From the cell containing the given text, extract its center point as [X, Y] coordinate. 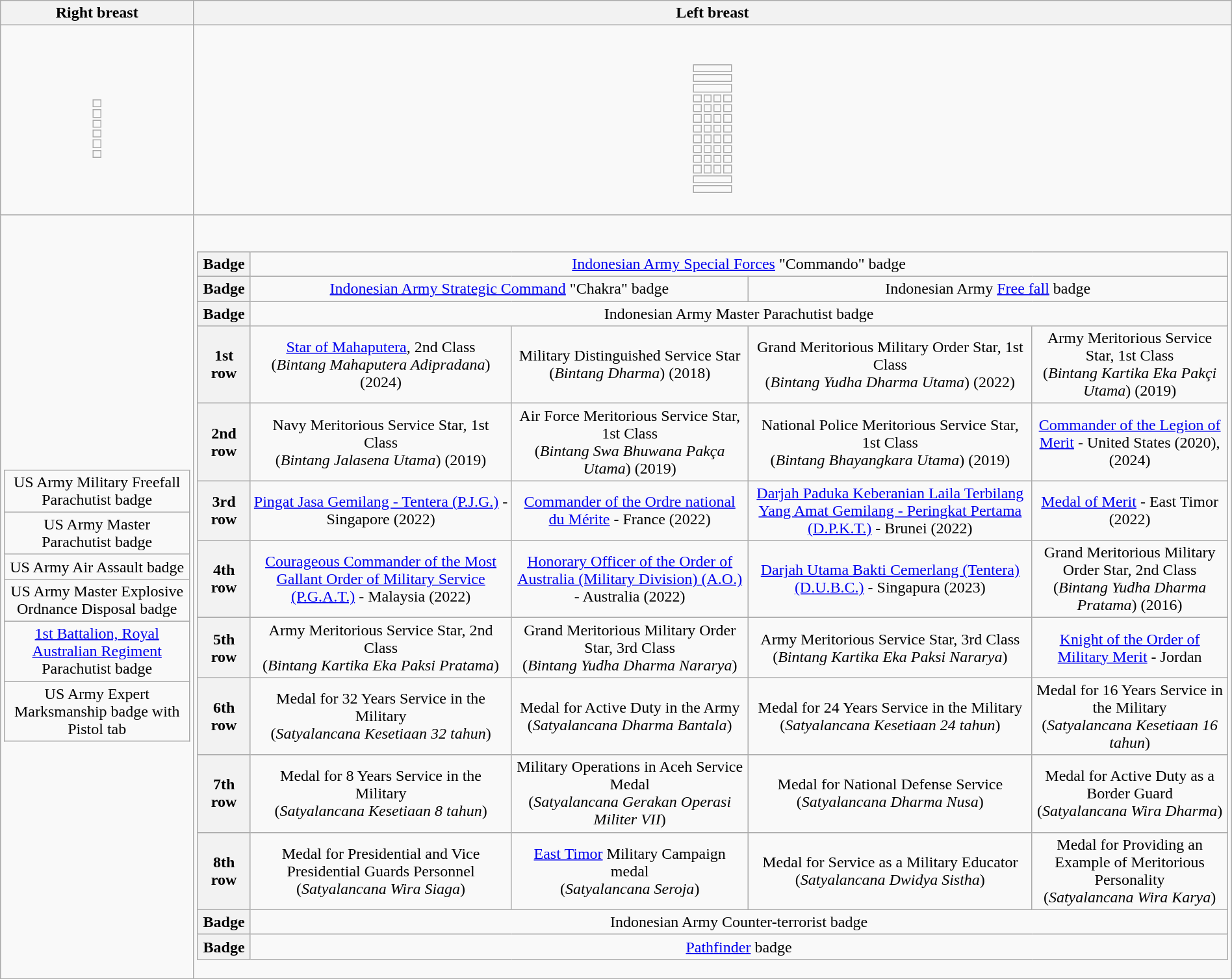
Right breast [97, 13]
Medal for Active Duty in the Army(Satyalancana Dharma Bantala) [630, 716]
Army Meritorious Service Star, 3rd Class(Bintang Kartika Eka Paksi Nararya) [890, 648]
US Army Master Parachutist badge [97, 533]
Indonesian Army Master Parachutist badge [739, 314]
8th row [224, 871]
National Police Meritorious Service Star, 1st Class(Bintang Bhayangkara Utama) (2019) [890, 442]
Pingat Jasa Gemilang - Tentera (P.J.G.) - Singapore (2022) [381, 511]
Grand Meritorious Military Order Star, 3rd Class(Bintang Yudha Dharma Nararya) [630, 648]
Medal for 8 Years Service in the Military(Satyalancana Kesetiaan 8 tahun) [381, 794]
Indonesian Army Counter-terrorist badge [739, 922]
Commander of the Legion of Merit - United States (2020), (2024) [1129, 442]
Honorary Officer of the Order of Australia (Military Division) (A.O.) - Australia (2022) [630, 579]
Navy Meritorious Service Star, 1st Class(Bintang Jalasena Utama) (2019) [381, 442]
Darjah Paduka Keberanian Laila Terbilang Yang Amat Gemilang - Peringkat Pertama (D.P.K.T.) - Brunei (2022) [890, 511]
Medal for Presidential and Vice Presidential Guards Personnel(Satyalancana Wira Siaga) [381, 871]
Commander of the Ordre national du Mérite - France (2022) [630, 511]
US Army Air Assault badge [97, 566]
Medal for Providing an Example of Meritorious Personality(Satyalancana Wira Karya) [1129, 871]
2nd row [224, 442]
Medal for National Defense Service(Satyalancana Dharma Nusa) [890, 794]
Army Meritorious Service Star, 2nd Class(Bintang Kartika Eka Paksi Pratama) [381, 648]
Grand Meritorious Military Order Star, 1st Class(Bintang Yudha Dharma Utama) (2022) [890, 365]
East Timor Military Campaign medal(Satyalancana Seroja) [630, 871]
3rd row [224, 511]
Air Force Meritorious Service Star, 1st Class(Bintang Swa Bhuwana Pakça Utama) (2019) [630, 442]
Army Meritorious Service Star, 1st Class(Bintang Kartika Eka Pakçi Utama) (2019) [1129, 365]
Indonesian Army Free fall badge [988, 289]
Military Distinguished Service Star(Bintang Dharma) (2018) [630, 365]
Medal for 16 Years Service in the Military(Satyalancana Kesetiaan 16 tahun) [1129, 716]
Star of Mahaputera, 2nd Class(Bintang Mahaputera Adipradana) (2024) [381, 365]
Medal for 32 Years Service in the Military(Satyalancana Kesetiaan 32 tahun) [381, 716]
US Army Expert Marksmanship badge with Pistol tab [97, 711]
7th row [224, 794]
Military Operations in Aceh Service Medal(Satyalancana Gerakan Operasi Militer VII) [630, 794]
Indonesian Army Strategic Command "Chakra" badge [499, 289]
Medal for 24 Years Service in the Military(Satyalancana Kesetiaan 24 tahun) [890, 716]
Indonesian Army Special Forces "Commando" badge [739, 264]
Medal for Active Duty as a Border Guard(Satyalancana Wira Dharma) [1129, 794]
Left breast [713, 13]
Courageous Commander of the Most Gallant Order of Military Service (P.G.A.T.) - Malaysia (2022) [381, 579]
Grand Meritorious Military Order Star, 2nd Class(Bintang Yudha Dharma Pratama) (2016) [1129, 579]
6th row [224, 716]
US Army Military Freefall Parachutist badge [97, 491]
1st Battalion, Royal Australian Regiment Parachutist badge [97, 651]
Pathfinder badge [739, 947]
5th row [224, 648]
4th row [224, 579]
Darjah Utama Bakti Cemerlang (Tentera) (D.U.B.C.) - Singapura (2023) [890, 579]
Medal for Service as a Military Educator(Satyalancana Dwidya Sistha) [890, 871]
US Army Master Explosive Ordnance Disposal badge [97, 600]
Knight of the Order of Military Merit - Jordan [1129, 648]
1st row [224, 365]
Medal of Merit - East Timor (2022) [1129, 511]
